From the cell containing the given text, extract its center point as (X, Y) coordinate. 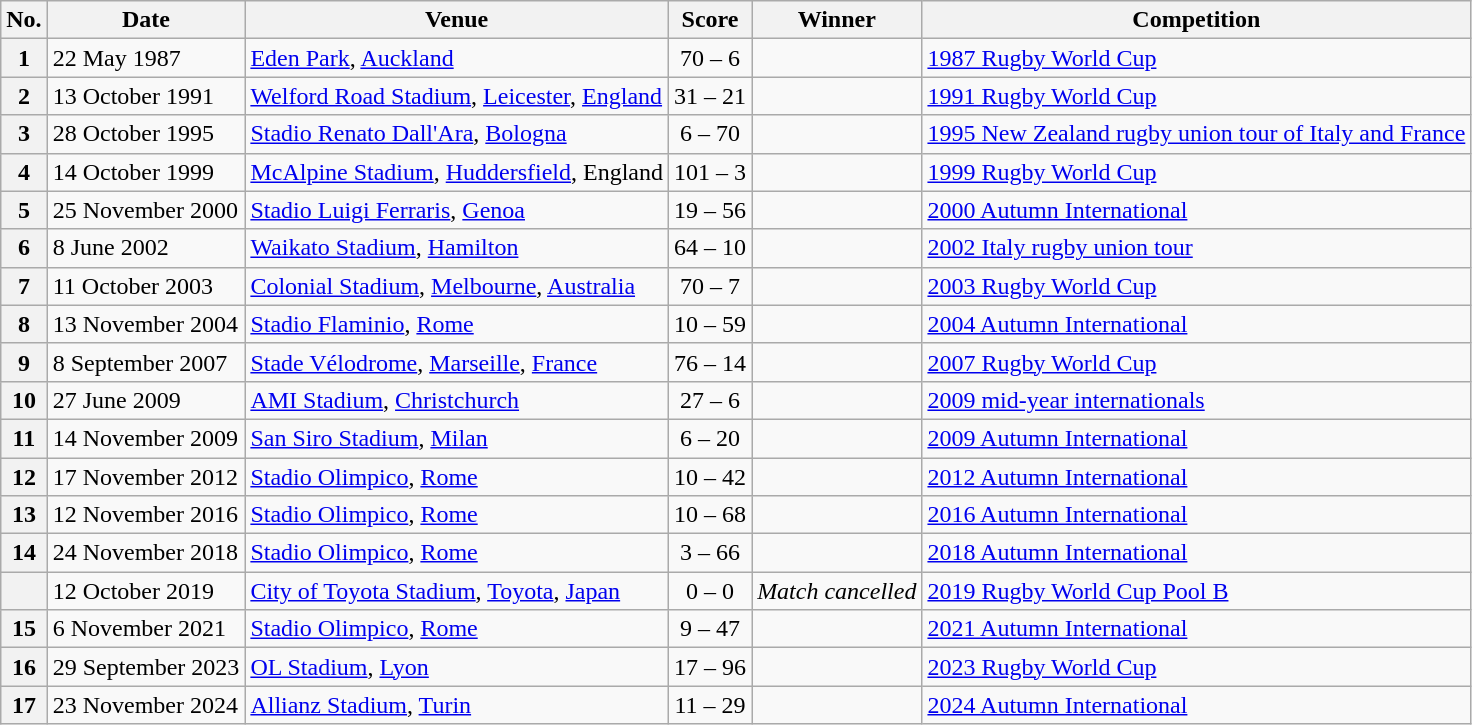
8 June 2002 (146, 248)
17 (24, 705)
1987 Rugby World Cup (1196, 58)
2007 Rugby World Cup (1196, 362)
13 November 2004 (146, 324)
28 October 1995 (146, 134)
Venue (457, 20)
3 – 66 (710, 553)
15 (24, 629)
Match cancelled (837, 591)
City of Toyota Stadium, Toyota, Japan (457, 591)
1991 Rugby World Cup (1196, 96)
6 – 70 (710, 134)
16 (24, 667)
Winner (837, 20)
19 – 56 (710, 210)
Allianz Stadium, Turin (457, 705)
17 November 2012 (146, 477)
14 November 2009 (146, 438)
10 – 68 (710, 515)
2009 mid-year internationals (1196, 400)
2009 Autumn International (1196, 438)
2004 Autumn International (1196, 324)
2016 Autumn International (1196, 515)
2024 Autumn International (1196, 705)
31 – 21 (710, 96)
5 (24, 210)
Date (146, 20)
2018 Autumn International (1196, 553)
Colonial Stadium, Melbourne, Australia (457, 286)
76 – 14 (710, 362)
10 – 42 (710, 477)
Stadio Flaminio, Rome (457, 324)
San Siro Stadium, Milan (457, 438)
25 November 2000 (146, 210)
9 – 47 (710, 629)
64 – 10 (710, 248)
2 (24, 96)
Stadio Renato Dall'Ara, Bologna (457, 134)
29 September 2023 (146, 667)
OL Stadium, Lyon (457, 667)
Score (710, 20)
Stadio Luigi Ferraris, Genoa (457, 210)
0 – 0 (710, 591)
11 (24, 438)
Waikato Stadium, Hamilton (457, 248)
2019 Rugby World Cup Pool B (1196, 591)
3 (24, 134)
1995 New Zealand rugby union tour of Italy and France (1196, 134)
12 October 2019 (146, 591)
24 November 2018 (146, 553)
1 (24, 58)
2003 Rugby World Cup (1196, 286)
2021 Autumn International (1196, 629)
17 – 96 (710, 667)
11 – 29 (710, 705)
27 June 2009 (146, 400)
8 September 2007 (146, 362)
70 – 6 (710, 58)
Competition (1196, 20)
Stade Vélodrome, Marseille, France (457, 362)
2012 Autumn International (1196, 477)
14 October 1999 (146, 172)
6 – 20 (710, 438)
2000 Autumn International (1196, 210)
No. (24, 20)
22 May 1987 (146, 58)
13 October 1991 (146, 96)
6 (24, 248)
12 November 2016 (146, 515)
7 (24, 286)
4 (24, 172)
2023 Rugby World Cup (1196, 667)
6 November 2021 (146, 629)
9 (24, 362)
8 (24, 324)
14 (24, 553)
70 – 7 (710, 286)
13 (24, 515)
23 November 2024 (146, 705)
11 October 2003 (146, 286)
AMI Stadium, Christchurch (457, 400)
10 (24, 400)
2002 Italy rugby union tour (1196, 248)
12 (24, 477)
Welford Road Stadium, Leicester, England (457, 96)
10 – 59 (710, 324)
101 – 3 (710, 172)
McAlpine Stadium, Huddersfield, England (457, 172)
Eden Park, Auckland (457, 58)
1999 Rugby World Cup (1196, 172)
27 – 6 (710, 400)
